For the text-containing cell, return its midpoint in (X, Y) coordinate format. 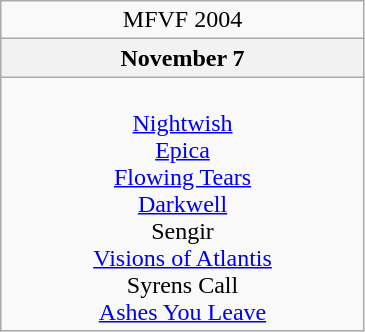
November 7 (183, 58)
MFVF 2004 (183, 20)
Nightwish Epica Flowing Tears Darkwell Sengir Visions of Atlantis Syrens Call Ashes You Leave (183, 204)
